Locate the cell with the specified text and output its [x, y] center coordinate. 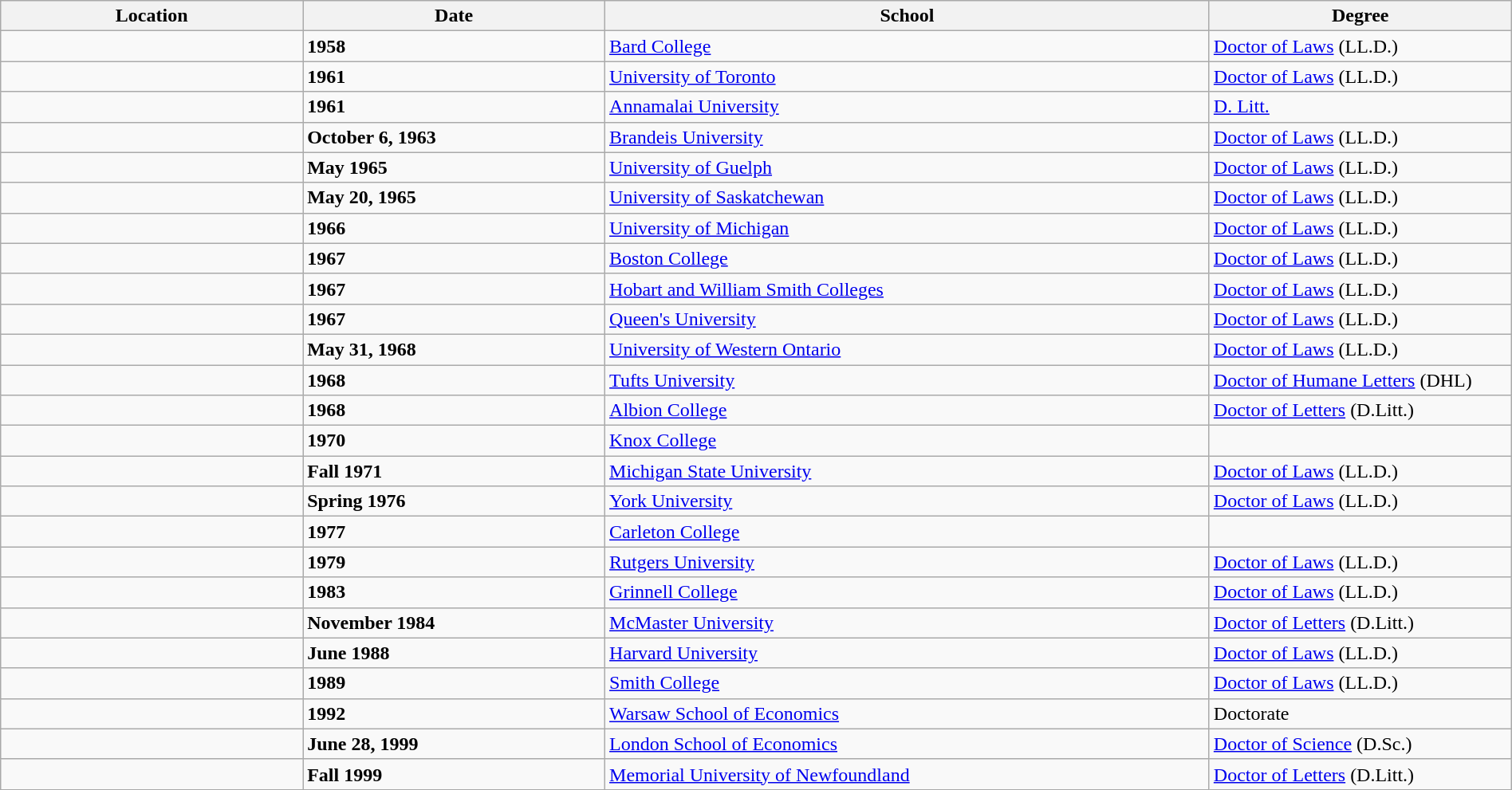
Warsaw School of Economics [908, 713]
Date [455, 16]
Albion College [908, 411]
York University [908, 501]
London School of Economics [908, 744]
1966 [455, 228]
November 1984 [455, 623]
June 28, 1999 [455, 744]
University of Michigan [908, 228]
1983 [455, 592]
Carleton College [908, 532]
Doctorate [1360, 713]
Harvard University [908, 653]
University of Toronto [908, 77]
Memorial University of Newfoundland [908, 774]
Doctor of Science (D.Sc.) [1360, 744]
Doctor of Humane Letters (DHL) [1360, 380]
University of Saskatchewan [908, 198]
McMaster University [908, 623]
October 6, 1963 [455, 137]
Knox College [908, 441]
Location [152, 16]
Smith College [908, 683]
Michigan State University [908, 471]
1958 [455, 46]
Tufts University [908, 380]
Hobart and William Smith Colleges [908, 289]
Brandeis University [908, 137]
Queen's University [908, 319]
Boston College [908, 258]
Spring 1976 [455, 501]
Fall 1999 [455, 774]
1992 [455, 713]
1979 [455, 562]
1989 [455, 683]
May 1965 [455, 167]
May 20, 1965 [455, 198]
University of Western Ontario [908, 349]
School [908, 16]
University of Guelph [908, 167]
May 31, 1968 [455, 349]
Degree [1360, 16]
Annamalai University [908, 107]
Bard College [908, 46]
D. Litt. [1360, 107]
1970 [455, 441]
June 1988 [455, 653]
Rutgers University [908, 562]
Fall 1971 [455, 471]
1977 [455, 532]
Grinnell College [908, 592]
